Detect which cell encompasses the target text, then output its (x, y) center coordinate. 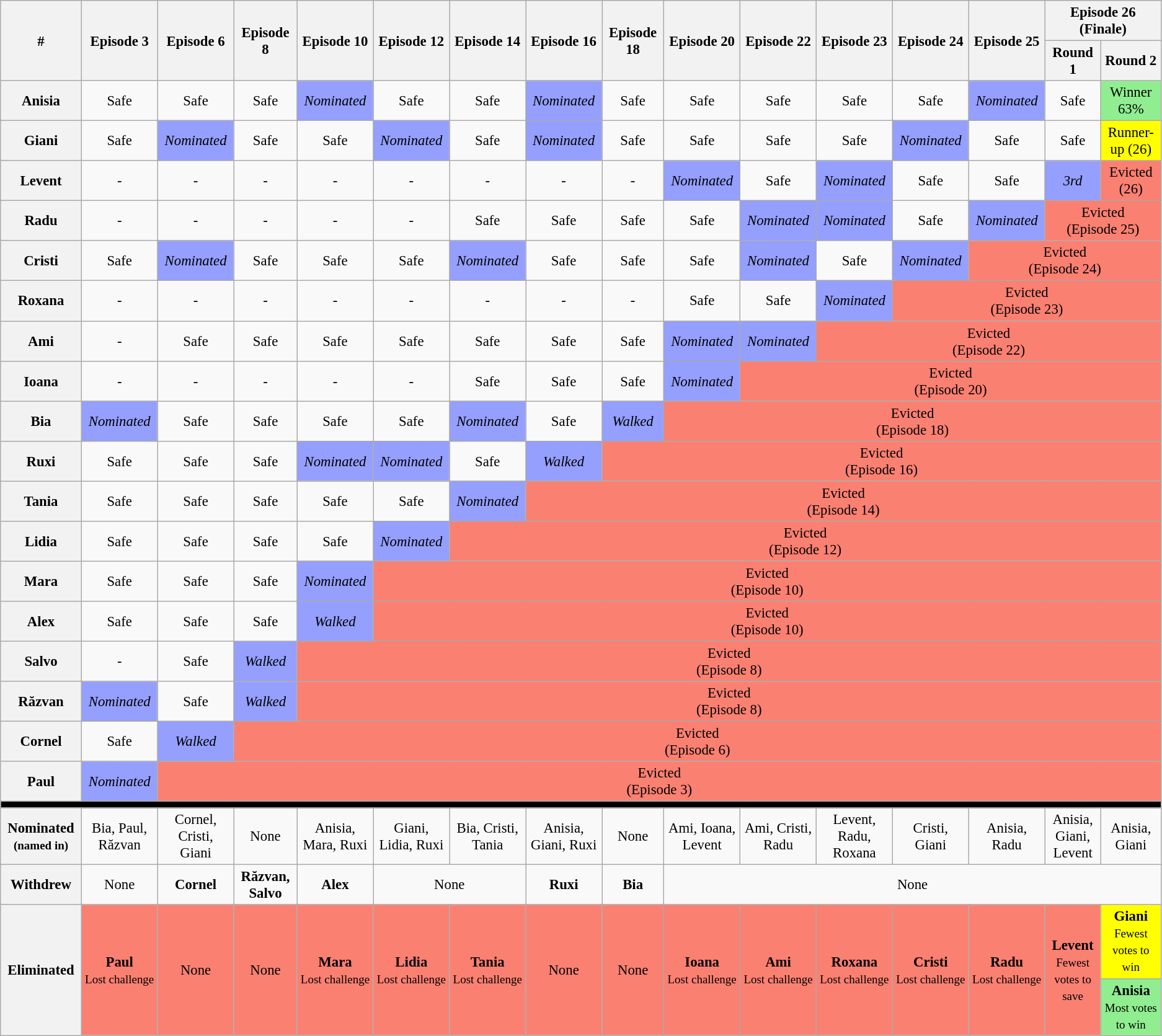
Anisia, Giani (1131, 836)
Episode 25 (1007, 41)
Cristi (41, 260)
Episode 8 (265, 41)
Episode 26 (Finale) (1102, 21)
3rd (1073, 181)
Episode 24 (930, 41)
GianiFewest votes to win (1131, 942)
TaniaLost challenge (487, 970)
Tania (41, 501)
Evicted(Episode 3) (659, 781)
Episode 23 (854, 41)
Răzvan (41, 702)
Salvo (41, 661)
LeventFewest votes to save (1073, 970)
Eliminated (41, 970)
Evicted(Episode 20) (951, 381)
Levent, Radu, Roxana (854, 836)
Episode 6 (196, 41)
Evicted(Episode 18) (913, 422)
Anisia, Giani, Ruxi (564, 836)
Episode 14 (487, 41)
Cornel, Cristi, Giani (196, 836)
Round 1 (1073, 61)
RaduLost challenge (1007, 970)
Anisia, Giani, Levent (1073, 836)
Runner-up (26) (1131, 141)
Paul (41, 781)
Winner63% (1131, 100)
Evicted(Episode 6) (697, 742)
Evicted(Episode 14) (843, 501)
CristiLost challenge (930, 970)
# (41, 41)
Withdrew (41, 885)
Mara (41, 582)
Evicted(Episode 24) (1065, 260)
Anisia, Mara, Ruxi (335, 836)
Anisia, Radu (1007, 836)
Giani (41, 141)
AnisiaMost votes to win (1131, 1007)
Evicted(26) (1131, 181)
Radu (41, 221)
Ioana (41, 381)
Bia, Cristi, Tania (487, 836)
Cristi, Giani (930, 836)
Episode 12 (412, 41)
Anisia (41, 100)
Giani, Lidia, Ruxi (412, 836)
Ami, Ioana, Levent (702, 836)
Episode 16 (564, 41)
Episode 18 (633, 41)
Levent (41, 181)
Evicted(Episode 16) (882, 461)
PaulLost challenge (119, 970)
Evicted(Episode 23) (1027, 301)
RoxanaLost challenge (854, 970)
Ami (41, 341)
Episode 3 (119, 41)
Evicted(Episode 12) (805, 542)
Evicted(Episode 25) (1102, 221)
Lidia (41, 542)
LidiaLost challenge (412, 970)
Roxana (41, 301)
Episode 22 (779, 41)
Bia, Paul, Răzvan (119, 836)
AmiLost challenge (779, 970)
Nominated(named in) (41, 836)
MaraLost challenge (335, 970)
Episode 10 (335, 41)
IoanaLost challenge (702, 970)
Episode 20 (702, 41)
Round 2 (1131, 61)
Răzvan, Salvo (265, 885)
Ami, Cristi, Radu (779, 836)
Evicted(Episode 22) (988, 341)
